Provide the [X, Y] coordinate of the cell's center where the given text is located.  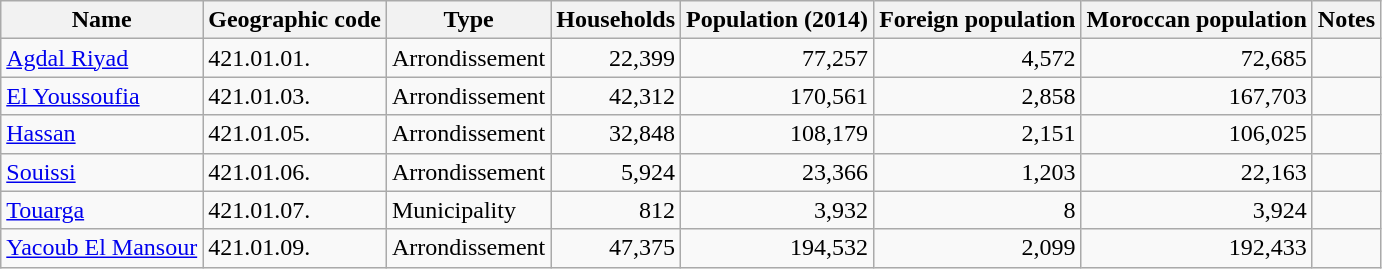
Notes [1346, 20]
194,532 [778, 248]
Agdal Riyad [102, 58]
421.01.09. [295, 248]
Population (2014) [778, 20]
108,179 [778, 134]
Yacoub El Mansour [102, 248]
170,561 [778, 96]
1,203 [978, 172]
Souissi [102, 172]
Moroccan population [1196, 20]
421.01.05. [295, 134]
421.01.06. [295, 172]
Type [468, 20]
Foreign population [978, 20]
Name [102, 20]
42,312 [616, 96]
167,703 [1196, 96]
812 [616, 210]
Hassan [102, 134]
77,257 [778, 58]
72,685 [1196, 58]
23,366 [778, 172]
Municipality [468, 210]
421.01.07. [295, 210]
Households [616, 20]
106,025 [1196, 134]
47,375 [616, 248]
El Youssoufia [102, 96]
3,932 [778, 210]
32,848 [616, 134]
2,151 [978, 134]
Touarga [102, 210]
192,433 [1196, 248]
421.01.01. [295, 58]
4,572 [978, 58]
2,099 [978, 248]
2,858 [978, 96]
22,399 [616, 58]
8 [978, 210]
Geographic code [295, 20]
3,924 [1196, 210]
421.01.03. [295, 96]
5,924 [616, 172]
22,163 [1196, 172]
